Return the (x, y) coordinate for the center point of the cell that contains the specified text.  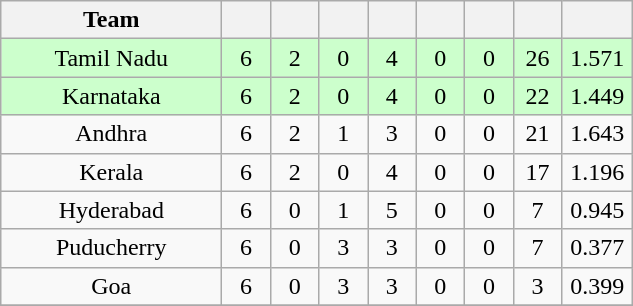
Andhra (112, 134)
Hyderabad (112, 210)
Goa (112, 286)
17 (538, 172)
1.643 (598, 134)
Kerala (112, 172)
1.196 (598, 172)
22 (538, 96)
Tamil Nadu (112, 58)
Puducherry (112, 248)
21 (538, 134)
26 (538, 58)
5 (392, 210)
Team (112, 20)
0.945 (598, 210)
1.449 (598, 96)
0.377 (598, 248)
1.571 (598, 58)
Karnataka (112, 96)
0.399 (598, 286)
